Extract the (x, y) coordinate from the center of the cell holding the provided text.  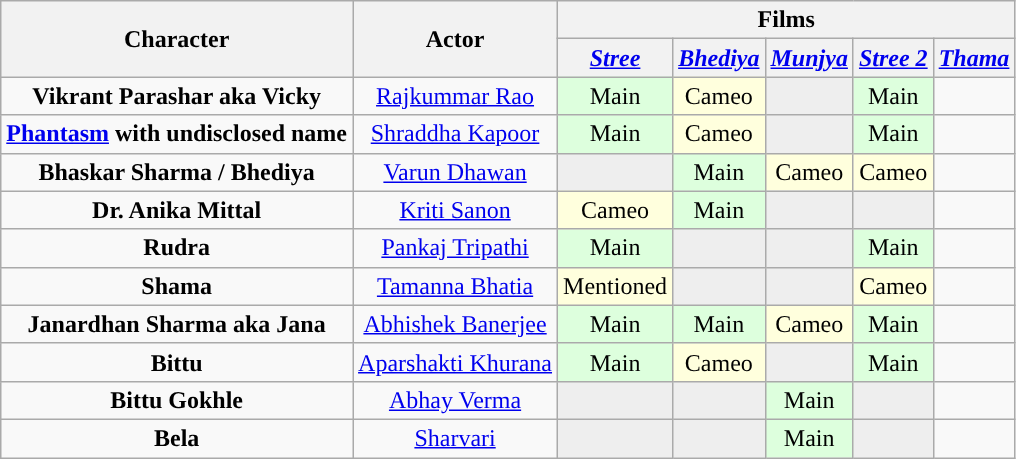
Abhay Verma (456, 400)
Abhishek Banerjee (456, 324)
Bittu (177, 362)
Bhediya (719, 58)
Munjya (809, 58)
Phantasm with undisclosed name (177, 134)
Tamanna Bhatia (456, 286)
Character (177, 39)
Bittu Gokhle (177, 400)
Mentioned (616, 286)
Kriti Sanon (456, 210)
Pankaj Tripathi (456, 248)
Stree (616, 58)
Shama (177, 286)
Dr. Anika Mittal (177, 210)
Rudra (177, 248)
Varun Dhawan (456, 172)
Stree 2 (893, 58)
Aparshakti Khurana (456, 362)
Vikrant Parashar aka Vicky (177, 96)
Thama (974, 58)
Bhaskar Sharma / Bhediya (177, 172)
Shraddha Kapoor (456, 134)
Films (786, 20)
Sharvari (456, 438)
Bela (177, 438)
Rajkummar Rao (456, 96)
Actor (456, 39)
Janardhan Sharma aka Jana (177, 324)
